Determine the (X, Y) coordinate at the center of the cell enclosing the given text.  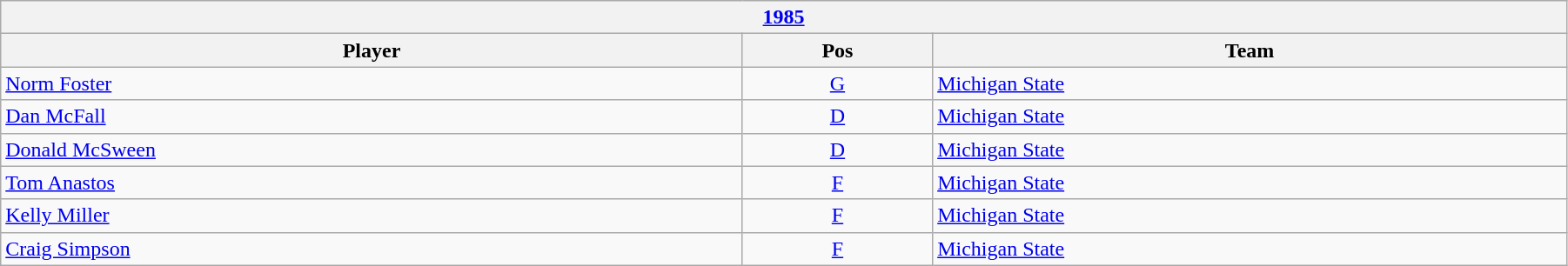
Kelly Miller (372, 216)
G (837, 83)
Tom Anastos (372, 183)
1985 (784, 17)
Craig Simpson (372, 249)
Donald McSween (372, 150)
Dan McFall (372, 116)
Player (372, 50)
Norm Foster (372, 83)
Team (1250, 50)
Pos (837, 50)
